Scan for the cell matching the given text and deliver its [x, y] coordinate at center. 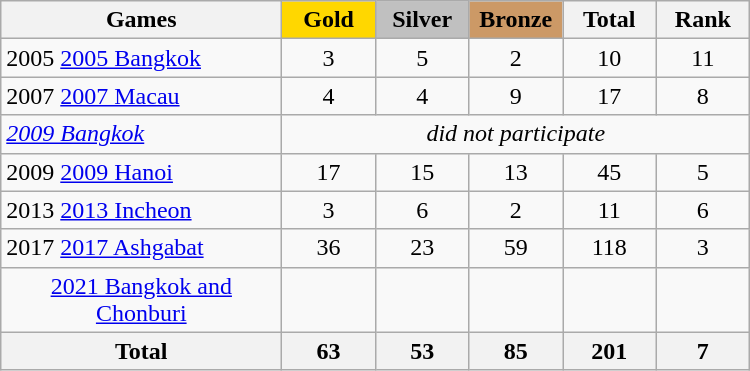
Bronze [516, 20]
2009 Bangkok [142, 134]
45 [609, 172]
36 [329, 248]
did not participate [516, 134]
59 [516, 248]
85 [516, 351]
Games [142, 20]
9 [516, 96]
8 [703, 96]
63 [329, 351]
13 [516, 172]
118 [609, 248]
2005 2005 Bangkok [142, 58]
10 [609, 58]
7 [703, 351]
Rank [703, 20]
Silver [422, 20]
2013 2013 Incheon [142, 210]
23 [422, 248]
2007 2007 Macau [142, 96]
2021 Bangkok and Chonburi [142, 300]
15 [422, 172]
2009 2009 Hanoi [142, 172]
201 [609, 351]
2017 2017 Ashgabat [142, 248]
53 [422, 351]
Gold [329, 20]
